Identify which cell holds the provided text, then report its (x, y) central coordinate. 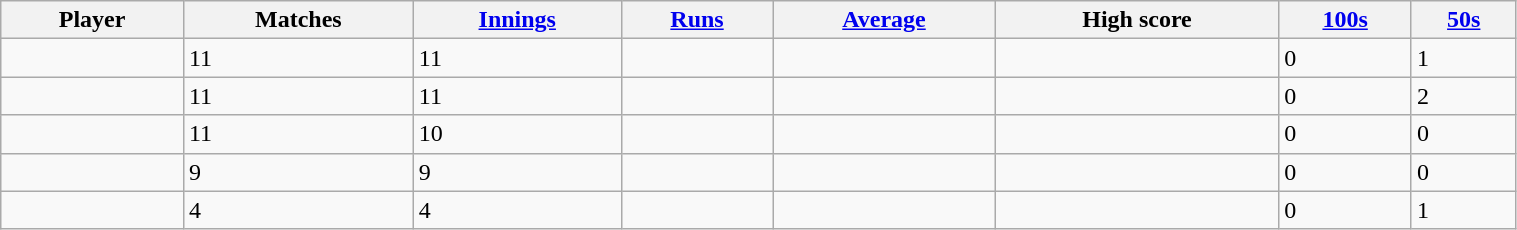
Average (884, 20)
Innings (517, 20)
Runs (697, 20)
100s (1346, 20)
2 (1464, 96)
50s (1464, 20)
10 (517, 134)
High score (1137, 20)
Matches (298, 20)
Player (92, 20)
